Locate the cell with the specified text and output its [x, y] center coordinate. 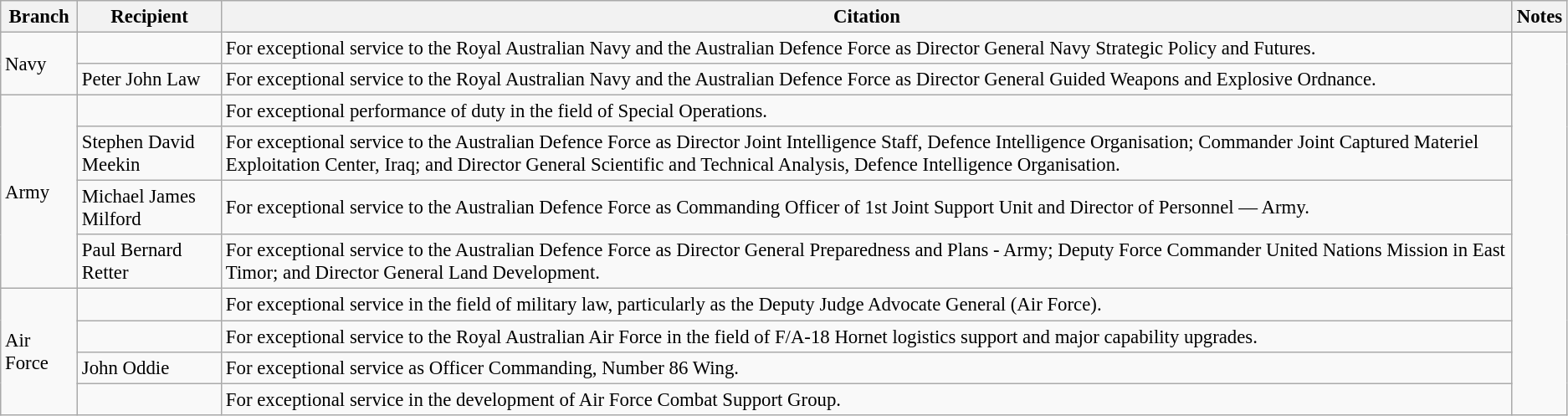
Navy [39, 64]
Peter John Law [150, 80]
Air Force [39, 352]
For exceptional service in the field of military law, particularly as the Deputy Judge Advocate General (Air Force). [867, 305]
Branch [39, 17]
Stephen David Meekin [150, 154]
For exceptional service to the Australian Defence Force as Commanding Officer of 1st Joint Support Unit and Director of Personnel — Army. [867, 208]
Army [39, 193]
John Oddie [150, 367]
For exceptional service in the development of Air Force Combat Support Group. [867, 399]
Notes [1540, 17]
Paul Bernard Retter [150, 261]
Recipient [150, 17]
For exceptional performance of duty in the field of Special Operations. [867, 111]
For exceptional service to the Royal Australian Navy and the Australian Defence Force as Director General Guided Weapons and Explosive Ordnance. [867, 80]
For exceptional service to the Royal Australian Navy and the Australian Defence Force as Director General Navy Strategic Policy and Futures. [867, 49]
For exceptional service to the Royal Australian Air Force in the field of F/A-18 Hornet logistics support and major capability upgrades. [867, 336]
Michael James Milford [150, 208]
Citation [867, 17]
For exceptional service as Officer Commanding, Number 86 Wing. [867, 367]
